Find where the given text appears and provide that cell's center as [X, Y] coordinate. 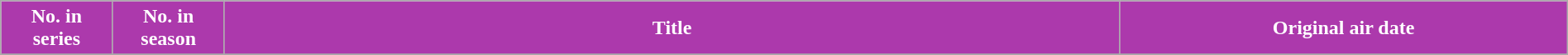
Title [672, 28]
Original air date [1343, 28]
No. inseries [56, 28]
No. inseason [169, 28]
